Detect which cell encompasses the target text, then output its [x, y] center coordinate. 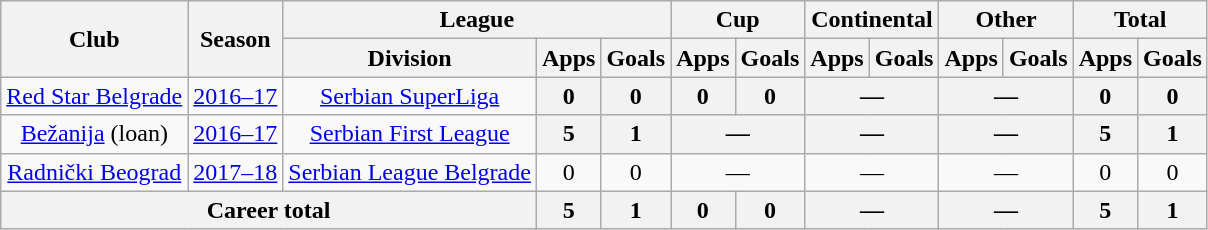
Career total [269, 210]
Serbian First League [410, 134]
Red Star Belgrade [94, 96]
Season [236, 39]
Division [410, 58]
Club [94, 39]
Continental [872, 20]
Cup [738, 20]
Radnički Beograd [94, 172]
2017–18 [236, 172]
Serbian SuperLiga [410, 96]
Serbian League Belgrade [410, 172]
Total [1140, 20]
Bežanija (loan) [94, 134]
League [477, 20]
Other [1006, 20]
